Scan for the cell matching the given text and deliver its (X, Y) coordinate at center. 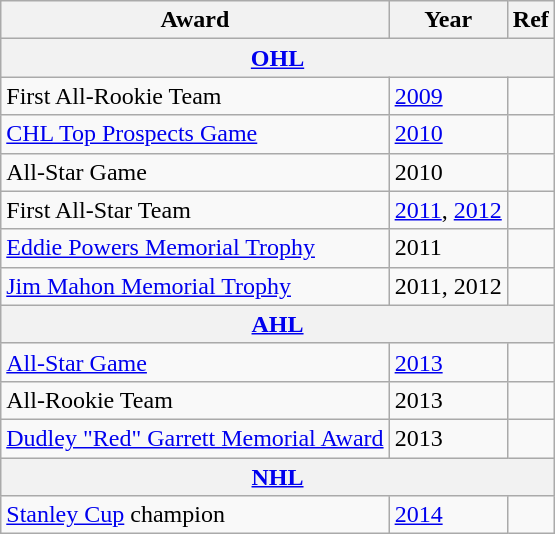
CHL Top Prospects Game (195, 134)
OHL (278, 58)
Award (195, 20)
Stanley Cup champion (195, 515)
Jim Mahon Memorial Trophy (195, 286)
2011 (448, 248)
2009 (448, 96)
Dudley "Red" Garrett Memorial Award (195, 438)
NHL (278, 477)
Ref (530, 20)
First All-Star Team (195, 210)
Eddie Powers Memorial Trophy (195, 248)
First All-Rookie Team (195, 96)
Year (448, 20)
2014 (448, 515)
All-Rookie Team (195, 400)
AHL (278, 324)
